From the cell containing the given text, extract its center point as [X, Y] coordinate. 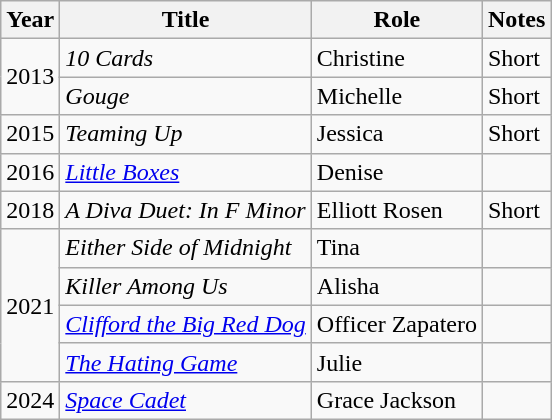
Role [396, 20]
2018 [30, 210]
Jessica [396, 134]
Clifford the Big Red Dog [186, 324]
Officer Zapatero [396, 324]
Title [186, 20]
A Diva Duet: In F Minor [186, 210]
Tina [396, 248]
Elliott Rosen [396, 210]
Teaming Up [186, 134]
Notes [516, 20]
Killer Among Us [186, 286]
The Hating Game [186, 362]
Space Cadet [186, 400]
2024 [30, 400]
2015 [30, 134]
10 Cards [186, 58]
2021 [30, 305]
Julie [396, 362]
Michelle [396, 96]
Little Boxes [186, 172]
Alisha [396, 286]
Denise [396, 172]
2016 [30, 172]
Year [30, 20]
Gouge [186, 96]
Grace Jackson [396, 400]
Either Side of Midnight [186, 248]
Christine [396, 58]
2013 [30, 77]
